Pinpoint the cell where the given text exists, returning its [x, y] midpoint coordinate. 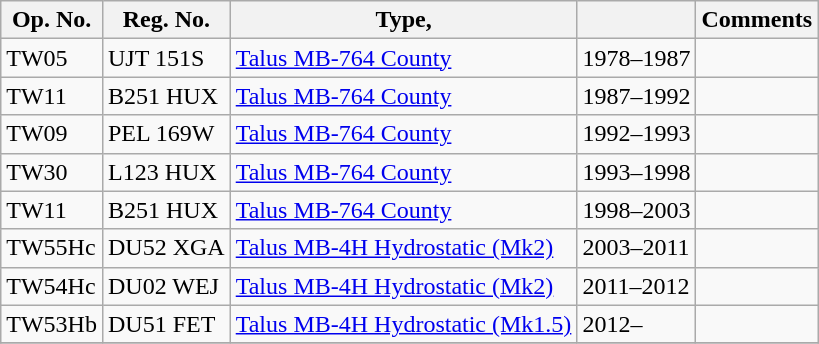
UJT 151S [166, 58]
TW05 [52, 58]
L123 HUX [166, 172]
1992–1993 [636, 134]
TW54Hc [52, 286]
2012– [636, 324]
Reg. No. [166, 20]
TW53Hb [52, 324]
2011–2012 [636, 286]
1987–1992 [636, 96]
TW09 [52, 134]
DU02 WEJ [166, 286]
1993–1998 [636, 172]
Talus MB-4H Hydrostatic (Mk1.5) [404, 324]
DU52 XGA [166, 248]
Comments [757, 20]
Type, [404, 20]
TW55Hc [52, 248]
Op. No. [52, 20]
1998–2003 [636, 210]
1978–1987 [636, 58]
2003–2011 [636, 248]
TW30 [52, 172]
PEL 169W [166, 134]
DU51 FET [166, 324]
